Capture the cell that displays the provided text and extract its (x, y) central coordinate. 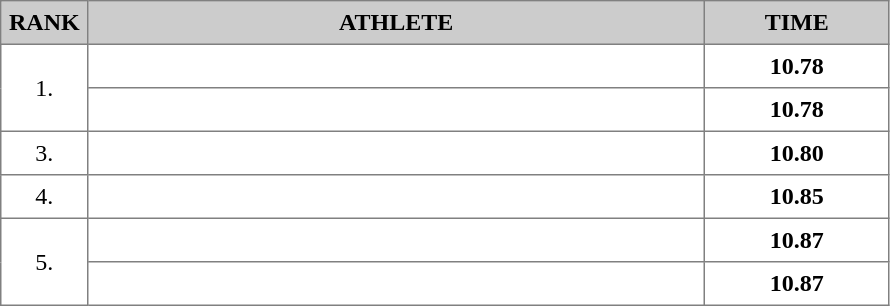
5. (44, 262)
TIME (796, 23)
10.85 (796, 197)
10.80 (796, 153)
3. (44, 153)
1. (44, 88)
RANK (44, 23)
4. (44, 197)
ATHLETE (396, 23)
